Determine the (x, y) coordinate at the center of the cell enclosing the given text.  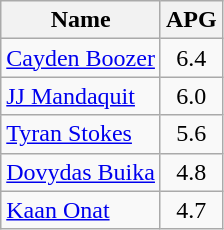
6.4 (191, 58)
Dovydas Buika (81, 172)
Name (81, 20)
APG (191, 20)
Cayden Boozer (81, 58)
JJ Mandaquit (81, 96)
5.6 (191, 134)
6.0 (191, 96)
4.7 (191, 210)
Kaan Onat (81, 210)
Tyran Stokes (81, 134)
4.8 (191, 172)
